From the cell containing the given text, extract its center point as [X, Y] coordinate. 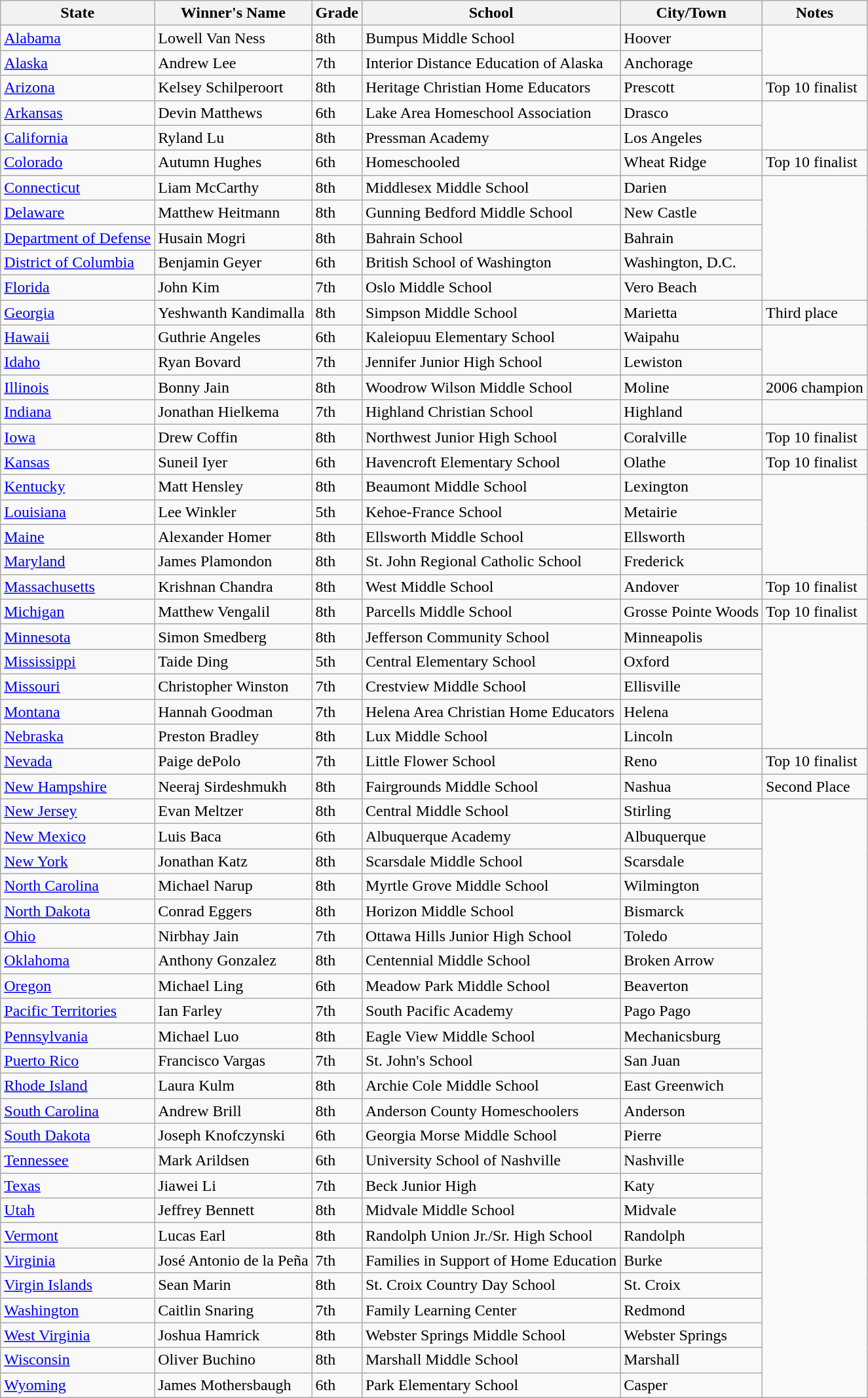
Little Flower School [491, 762]
Evan Meltzer [233, 811]
Darien [692, 187]
2006 champion [815, 387]
New Jersey [77, 811]
Fairgrounds Middle School [491, 786]
Vermont [77, 1235]
Indiana [77, 412]
James Mothersbaugh [233, 1385]
Lincoln [692, 737]
Third place [815, 313]
Jonathan Hielkema [233, 412]
Bahrain [692, 237]
Alaska [77, 63]
Kentucky [77, 487]
Krishnan Chandra [233, 587]
Anthony Gonzalez [233, 961]
Scarsdale Middle School [491, 861]
Florida [77, 287]
Mississippi [77, 661]
Marshall Middle School [491, 1360]
Jennifer Junior High School [491, 362]
Taide Ding [233, 661]
Conrad Eggers [233, 911]
Olathe [692, 462]
Joshua Hamrick [233, 1335]
Nirbhay Jain [233, 936]
Pierre [692, 1136]
Yeshwanth Kandimalla [233, 313]
Stirling [692, 811]
Michael Ling [233, 986]
Coralville [692, 437]
Casper [692, 1385]
Lewiston [692, 362]
Kaleiopuu Elementary School [491, 338]
Oliver Buchino [233, 1360]
Ryan Bovard [233, 362]
Horizon Middle School [491, 911]
Alabama [77, 38]
Arizona [77, 88]
Moline [692, 387]
Tennessee [77, 1161]
Scarsdale [692, 861]
Andover [692, 587]
Centennial Middle School [491, 961]
City/Town [692, 13]
District of Columbia [77, 262]
Nashville [692, 1161]
Grade [337, 13]
Oklahoma [77, 961]
Michael Narup [233, 886]
Ellsworth [692, 537]
Helena Area Christian Home Educators [491, 711]
North Carolina [77, 886]
South Dakota [77, 1136]
Northwest Junior High School [491, 437]
Simpson Middle School [491, 313]
Webster Springs Middle School [491, 1335]
Anderson County Homeschoolers [491, 1111]
Central Elementary School [491, 661]
Autumn Hughes [233, 163]
Joseph Knofczynski [233, 1136]
Pressman Academy [491, 138]
New Hampshire [77, 786]
Homeschooled [491, 163]
New Mexico [77, 836]
Wheat Ridge [692, 163]
Jiawei Li [233, 1186]
Massachusetts [77, 587]
Gunning Bedford Middle School [491, 212]
South Pacific Academy [491, 1011]
Ellsworth Middle School [491, 537]
Illinois [77, 387]
Department of Defense [77, 237]
Hannah Goodman [233, 711]
Matthew Vengalil [233, 612]
Minnesota [77, 636]
Kelsey Schilperoort [233, 88]
Simon Smedberg [233, 636]
Jeffrey Bennett [233, 1211]
St. Croix [692, 1285]
Bismarck [692, 911]
Grosse Pointe Woods [692, 612]
Francisco Vargas [233, 1060]
Husain Mogri [233, 237]
Waipahu [692, 338]
Arkansas [77, 113]
Reno [692, 762]
Pennsylvania [77, 1036]
Myrtle Grove Middle School [491, 886]
Matt Hensley [233, 487]
Wyoming [77, 1385]
Prescott [692, 88]
Washington [77, 1310]
Havencroft Elementary School [491, 462]
Virgin Islands [77, 1285]
Hoover [692, 38]
Lucas Earl [233, 1235]
Iowa [77, 437]
Beaumont Middle School [491, 487]
Eagle View Middle School [491, 1036]
West Middle School [491, 587]
Oxford [692, 661]
Lexington [692, 487]
Families in Support of Home Education [491, 1260]
Toledo [692, 936]
Hawaii [77, 338]
Benjamin Geyer [233, 262]
St. John's School [491, 1060]
Colorado [77, 163]
California [77, 138]
Webster Springs [692, 1335]
Notes [815, 13]
University School of Nashville [491, 1161]
Nashua [692, 786]
Katy [692, 1186]
Idaho [77, 362]
Park Elementary School [491, 1385]
Louisiana [77, 512]
Oregon [77, 986]
School [491, 13]
Rhode Island [77, 1085]
New Castle [692, 212]
St. John Regional Catholic School [491, 562]
Ellisville [692, 686]
North Dakota [77, 911]
St. Croix Country Day School [491, 1285]
José Antonio de la Peña [233, 1260]
Texas [77, 1186]
Lee Winkler [233, 512]
Ryland Lu [233, 138]
Midvale Middle School [491, 1211]
Anderson [692, 1111]
South Carolina [77, 1111]
Bonny Jain [233, 387]
Liam McCarthy [233, 187]
Interior Distance Education of Alaska [491, 63]
Lowell Van Ness [233, 38]
Vero Beach [692, 287]
Woodrow Wilson Middle School [491, 387]
Burke [692, 1260]
Nevada [77, 762]
San Juan [692, 1060]
Middlesex Middle School [491, 187]
Jefferson Community School [491, 636]
Virginia [77, 1260]
Delaware [77, 212]
Beck Junior High [491, 1186]
Midvale [692, 1211]
Redmond [692, 1310]
Lake Area Homeschool Association [491, 113]
Preston Bradley [233, 737]
Frederick [692, 562]
Neeraj Sirdeshmukh [233, 786]
Christopher Winston [233, 686]
Mark Arildsen [233, 1161]
Second Place [815, 786]
Devin Matthews [233, 113]
Nebraska [77, 737]
Wisconsin [77, 1360]
Matthew Heitmann [233, 212]
Randolph Union Jr./Sr. High School [491, 1235]
Caitlin Snaring [233, 1310]
Winner's Name [233, 13]
Wilmington [692, 886]
Luis Baca [233, 836]
West Virginia [77, 1335]
Puerto Rico [77, 1060]
Family Learning Center [491, 1310]
Maine [77, 537]
Crestview Middle School [491, 686]
Broken Arrow [692, 961]
Drasco [692, 113]
Helena [692, 711]
Highland Christian School [491, 412]
Utah [77, 1211]
Minneapolis [692, 636]
Highland [692, 412]
Washington, D.C. [692, 262]
Bahrain School [491, 237]
Randolph [692, 1235]
Archie Cole Middle School [491, 1085]
Laura Kulm [233, 1085]
Maryland [77, 562]
Ohio [77, 936]
John Kim [233, 287]
Los Angeles [692, 138]
Ottawa Hills Junior High School [491, 936]
Sean Marin [233, 1285]
Parcells Middle School [491, 612]
Connecticut [77, 187]
Marietta [692, 313]
Albuquerque [692, 836]
Oslo Middle School [491, 287]
State [77, 13]
Montana [77, 711]
Guthrie Angeles [233, 338]
James Plamondon [233, 562]
Andrew Lee [233, 63]
Beaverton [692, 986]
Missouri [77, 686]
British School of Washington [491, 262]
Anchorage [692, 63]
Lux Middle School [491, 737]
Albuquerque Academy [491, 836]
Kehoe-France School [491, 512]
Michael Luo [233, 1036]
Jonathan Katz [233, 861]
Drew Coffin [233, 437]
Mechanicsburg [692, 1036]
Kansas [77, 462]
New York [77, 861]
Michigan [77, 612]
Ian Farley [233, 1011]
Heritage Christian Home Educators [491, 88]
Suneil Iyer [233, 462]
Georgia Morse Middle School [491, 1136]
Metairie [692, 512]
Pago Pago [692, 1011]
Paige dePolo [233, 762]
Central Middle School [491, 811]
Marshall [692, 1360]
Andrew Brill [233, 1111]
Georgia [77, 313]
Meadow Park Middle School [491, 986]
East Greenwich [692, 1085]
Alexander Homer [233, 537]
Bumpus Middle School [491, 38]
Pacific Territories [77, 1011]
